Extract the (X, Y) coordinate from the center of the cell holding the provided text.  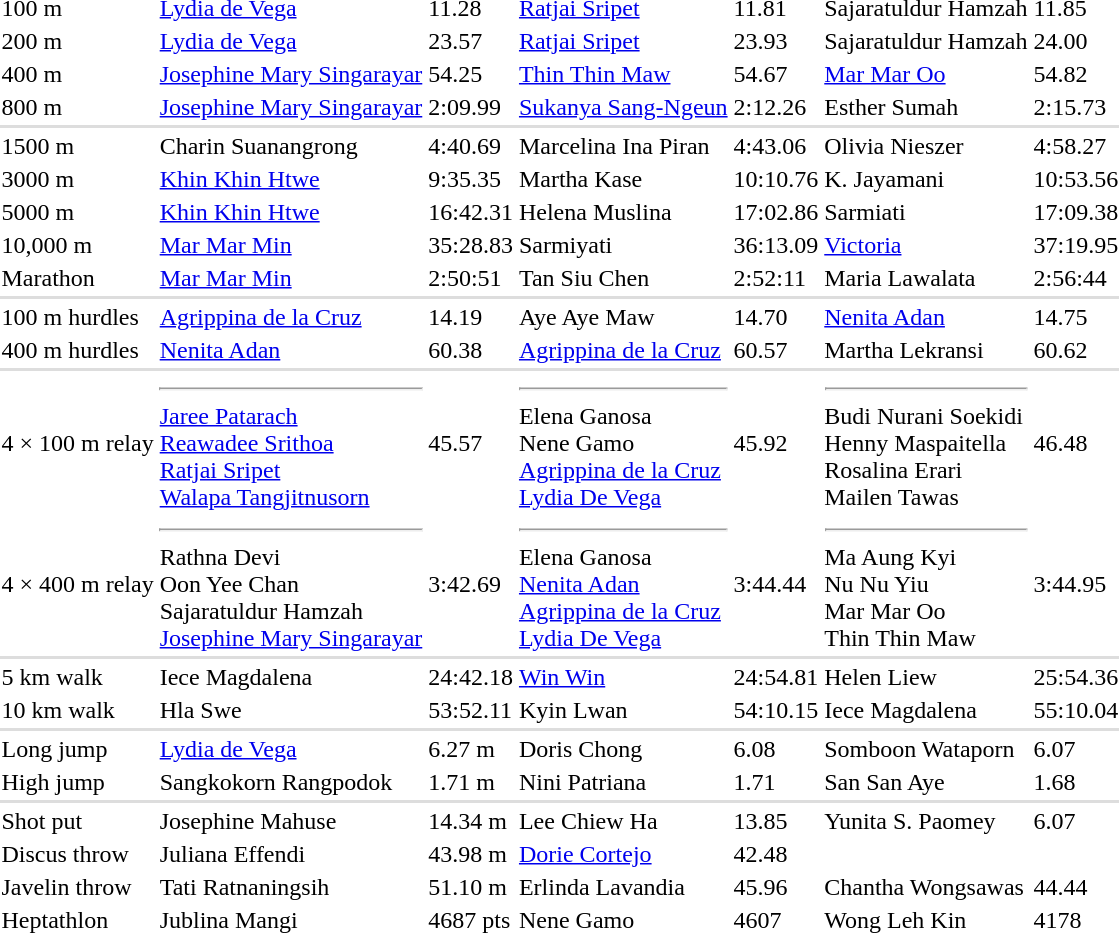
36:13.09 (776, 245)
Javelin throw (78, 887)
2:50:51 (471, 278)
Rathna DeviOon Yee ChanSajaratuldur HamzahJosephine Mary Singarayar (291, 584)
4 × 100 m relay (78, 443)
14.70 (776, 317)
1500 m (78, 146)
53:52.11 (471, 710)
24:42.18 (471, 677)
Win Win (623, 677)
Budi Nurani SoekidiHenny MaspaitellaRosalina ErariMailen Tawas (926, 443)
Elena GanosaNene GamoAgrippina de la CruzLydia De Vega (623, 443)
51.10 m (471, 887)
Ratjai Sripet (623, 41)
Helena Muslina (623, 212)
24:54.81 (776, 677)
43.98 m (471, 854)
10 km walk (78, 710)
400 m hurdles (78, 350)
23.93 (776, 41)
800 m (78, 107)
14.19 (471, 317)
42.48 (776, 854)
San San Aye (926, 782)
Marcelina Ina Piran (623, 146)
Thin Thin Maw (623, 74)
Tati Ratnaningsih (291, 887)
4:40.69 (471, 146)
5 km walk (78, 677)
17:02.86 (776, 212)
2:52:11 (776, 278)
13.85 (776, 821)
54.25 (471, 74)
5000 m (78, 212)
400 m (78, 74)
Mar Mar Oo (926, 74)
9:35.35 (471, 179)
2:09.99 (471, 107)
1.71 m (471, 782)
14.34 m (471, 821)
45.92 (776, 443)
Marathon (78, 278)
3:44.44 (776, 584)
Lee Chiew Ha (623, 821)
60.57 (776, 350)
Somboon Wataporn (926, 749)
Hla Swe (291, 710)
Long jump (78, 749)
Elena GanosaNenita AdanAgrippina de la CruzLydia De Vega (623, 584)
Sangkokorn Rangpodok (291, 782)
6.27 m (471, 749)
16:42.31 (471, 212)
Chantha Wongsawas (926, 887)
60.38 (471, 350)
Yunita S. Paomey (926, 821)
2:12.26 (776, 107)
Helen Liew (926, 677)
Jaree PatarachReawadee SrithoaRatjai SripetWalapa Tangjitnusorn (291, 443)
6.08 (776, 749)
10,000 m (78, 245)
Nini Patriana (623, 782)
10:10.76 (776, 179)
100 m hurdles (78, 317)
Erlinda Lavandia (623, 887)
Olivia Nieszer (926, 146)
Discus throw (78, 854)
1.71 (776, 782)
4:43.06 (776, 146)
Sajaratuldur Hamzah (926, 41)
200 m (78, 41)
Sarmiati (926, 212)
Juliana Effendi (291, 854)
Martha Lekransi (926, 350)
Josephine Mahuse (291, 821)
Victoria (926, 245)
23.57 (471, 41)
54:10.15 (776, 710)
Tan Siu Chen (623, 278)
45.96 (776, 887)
High jump (78, 782)
Shot put (78, 821)
3000 m (78, 179)
Kyin Lwan (623, 710)
Sukanya Sang-Ngeun (623, 107)
Esther Sumah (926, 107)
K. Jayamani (926, 179)
54.67 (776, 74)
Charin Suanangrong (291, 146)
Maria Lawalata (926, 278)
Ma Aung KyiNu Nu YiuMar Mar OoThin Thin Maw (926, 584)
4 × 400 m relay (78, 584)
3:42.69 (471, 584)
Martha Kase (623, 179)
Doris Chong (623, 749)
35:28.83 (471, 245)
45.57 (471, 443)
Dorie Cortejo (623, 854)
Sarmiyati (623, 245)
Aye Aye Maw (623, 317)
